Provide the (X, Y) coordinate of the cell's center where the given text is located.  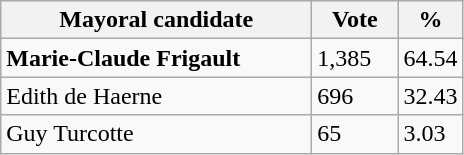
Vote (355, 20)
% (430, 20)
696 (355, 96)
Guy Turcotte (156, 134)
32.43 (430, 96)
Mayoral candidate (156, 20)
3.03 (430, 134)
1,385 (355, 58)
65 (355, 134)
Marie-Claude Frigault (156, 58)
Edith de Haerne (156, 96)
64.54 (430, 58)
